Output the (x, y) coordinate of the center of the cell containing the given text.  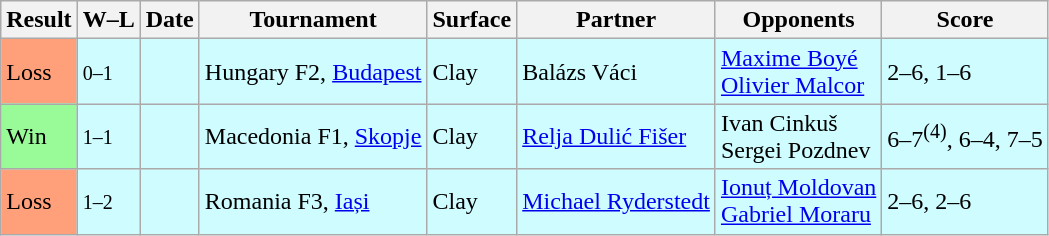
Romania F3, Iași (313, 202)
Surface (472, 20)
Date (170, 20)
Result (39, 20)
Relja Dulić Fišer (616, 136)
Opponents (798, 20)
1–2 (108, 202)
Partner (616, 20)
Ionuț Moldovan Gabriel Moraru (798, 202)
Win (39, 136)
Balázs Váci (616, 72)
W–L (108, 20)
Maxime Boyé Olivier Malcor (798, 72)
Score (965, 20)
1–1 (108, 136)
Macedonia F1, Skopje (313, 136)
Hungary F2, Budapest (313, 72)
0–1 (108, 72)
Tournament (313, 20)
Ivan Cinkuš Sergei Pozdnev (798, 136)
Michael Ryderstedt (616, 202)
2–6, 2–6 (965, 202)
2–6, 1–6 (965, 72)
6–7(4), 6–4, 7–5 (965, 136)
